Pinpoint the cell where the given text exists, returning its [x, y] midpoint coordinate. 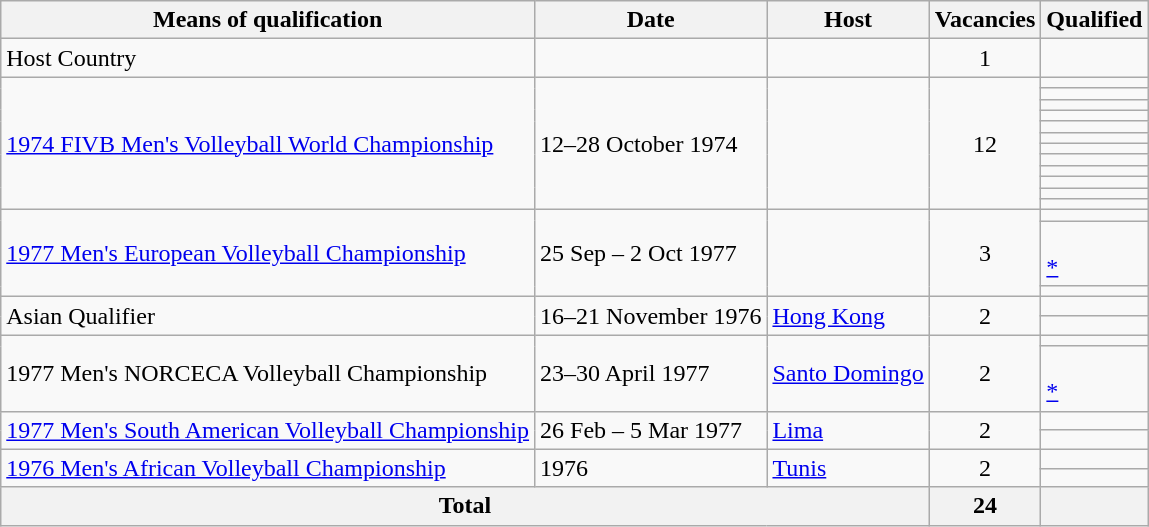
26 Feb – 5 Mar 1977 [651, 430]
Lima [848, 430]
Host Country [268, 58]
Tunis [848, 468]
12–28 October 1974 [651, 144]
24 [985, 506]
16–21 November 1976 [651, 316]
Asian Qualifier [268, 316]
Vacancies [985, 20]
1974 FIVB Men's Volleyball World Championship [268, 144]
12 [985, 144]
Host [848, 20]
1 [985, 58]
Qualified [1094, 20]
Date [651, 20]
Total [466, 506]
1977 Men's South American Volleyball Championship [268, 430]
Santo Domingo [848, 373]
25 Sep – 2 Oct 1977 [651, 254]
3 [985, 254]
Hong Kong [848, 316]
1977 Men's NORCECA Volleyball Championship [268, 373]
Means of qualification [268, 20]
1976 [651, 468]
1976 Men's African Volleyball Championship [268, 468]
1977 Men's European Volleyball Championship [268, 254]
23–30 April 1977 [651, 373]
